Locate the cell with the specified text and output its [x, y] center coordinate. 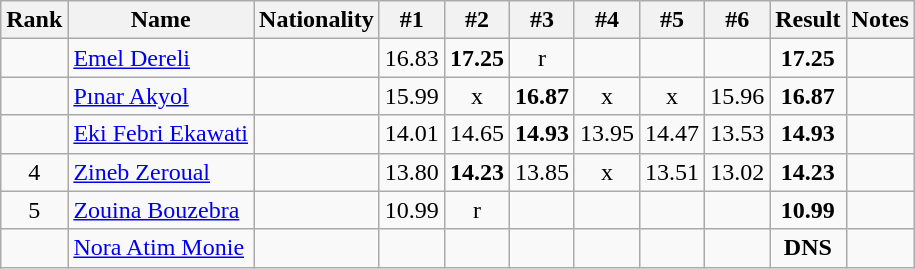
#2 [476, 20]
15.99 [412, 96]
14.47 [672, 134]
Result [808, 20]
Zineb Zeroual [161, 172]
14.65 [476, 134]
#1 [412, 20]
Notes [880, 20]
13.02 [738, 172]
Emel Dereli [161, 58]
DNS [808, 248]
#4 [606, 20]
16.83 [412, 58]
13.80 [412, 172]
13.95 [606, 134]
Name [161, 20]
5 [34, 210]
Nora Atim Monie [161, 248]
4 [34, 172]
13.85 [542, 172]
Pınar Akyol [161, 96]
14.01 [412, 134]
Zouina Bouzebra [161, 210]
13.53 [738, 134]
Eki Febri Ekawati [161, 134]
#6 [738, 20]
Nationality [317, 20]
13.51 [672, 172]
#3 [542, 20]
#5 [672, 20]
15.96 [738, 96]
Rank [34, 20]
